Determine the (X, Y) coordinate at the center of the cell enclosing the given text.  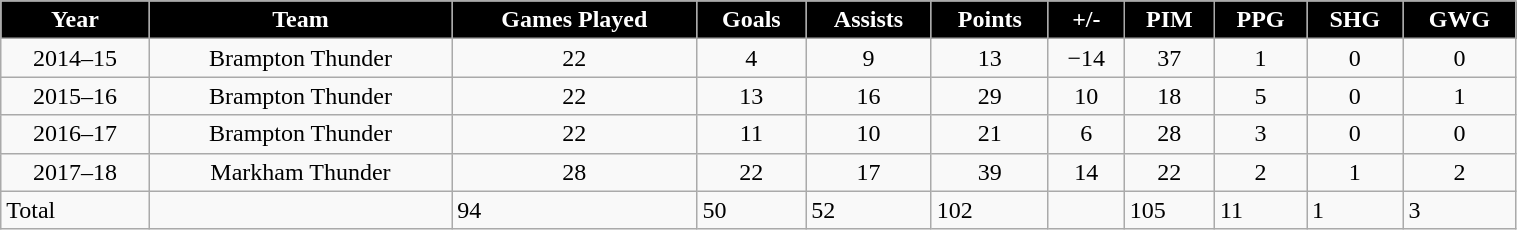
105 (1169, 210)
Games Played (574, 20)
SHG (1355, 20)
PPG (1260, 20)
16 (869, 96)
GWG (1460, 20)
Goals (752, 20)
−14 (1086, 58)
39 (990, 172)
17 (869, 172)
50 (752, 210)
29 (990, 96)
Points (990, 20)
102 (990, 210)
2017–18 (75, 172)
2016–17 (75, 134)
9 (869, 58)
21 (990, 134)
PIM (1169, 20)
18 (1169, 96)
Assists (869, 20)
2015–16 (75, 96)
Total (75, 210)
4 (752, 58)
Markham Thunder (300, 172)
52 (869, 210)
+/- (1086, 20)
2014–15 (75, 58)
37 (1169, 58)
94 (574, 210)
6 (1086, 134)
Year (75, 20)
Team (300, 20)
5 (1260, 96)
14 (1086, 172)
